Capture the cell that displays the provided text and extract its [X, Y] central coordinate. 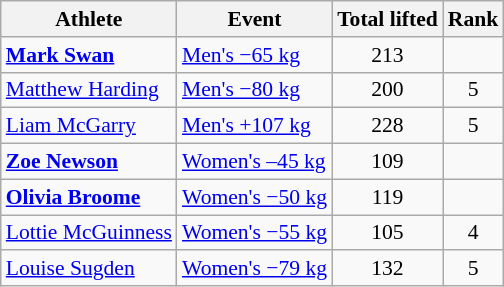
Total lifted [388, 19]
Men's +107 kg [254, 126]
Athlete [89, 19]
Rank [474, 19]
Event [254, 19]
119 [388, 197]
Women's −55 kg [254, 233]
Men's −65 kg [254, 55]
Olivia Broome [89, 197]
4 [474, 233]
Women's −79 kg [254, 269]
213 [388, 55]
Liam McGarry [89, 126]
Matthew Harding [89, 90]
Zoe Newson [89, 162]
109 [388, 162]
105 [388, 233]
200 [388, 90]
Women's −50 kg [254, 197]
Lottie McGuinness [89, 233]
Louise Sugden [89, 269]
Women's –45 kg [254, 162]
Men's −80 kg [254, 90]
228 [388, 126]
132 [388, 269]
Mark Swan [89, 55]
